Output the [X, Y] coordinate of the center of the cell containing the given text.  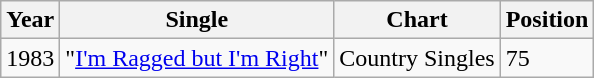
Chart [417, 20]
75 [547, 58]
1983 [30, 58]
Position [547, 20]
Country Singles [417, 58]
Single [197, 20]
Year [30, 20]
"I'm Ragged but I'm Right" [197, 58]
